Search for the cell housing the specified text and yield its [X, Y] center coordinate. 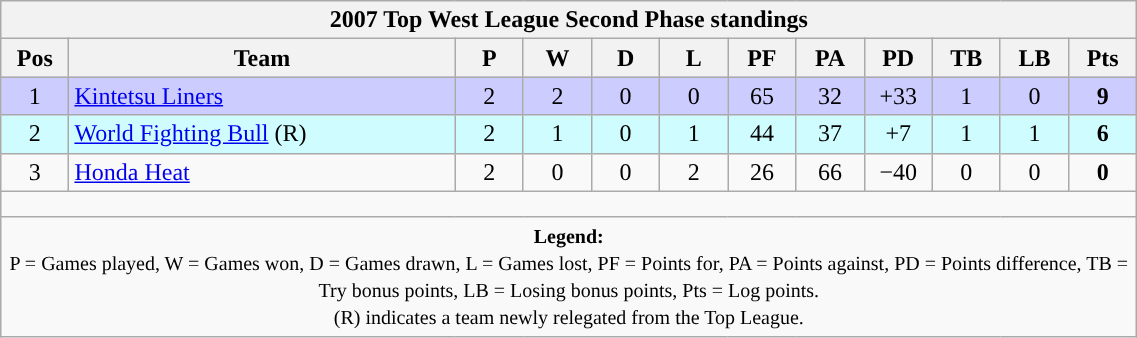
+33 [898, 96]
37 [830, 134]
LB [1034, 58]
9 [1103, 96]
P [489, 58]
44 [762, 134]
World Fighting Bull (R) [262, 134]
PA [830, 58]
W [557, 58]
L [694, 58]
Pos [35, 58]
65 [762, 96]
Honda Heat [262, 172]
26 [762, 172]
3 [35, 172]
−40 [898, 172]
6 [1103, 134]
2007 Top West League Second Phase standings [569, 20]
32 [830, 96]
+7 [898, 134]
Team [262, 58]
PD [898, 58]
Pts [1103, 58]
Kintetsu Liners [262, 96]
D [625, 58]
66 [830, 172]
TB [966, 58]
PF [762, 58]
